Capture the cell that displays the provided text and extract its (X, Y) central coordinate. 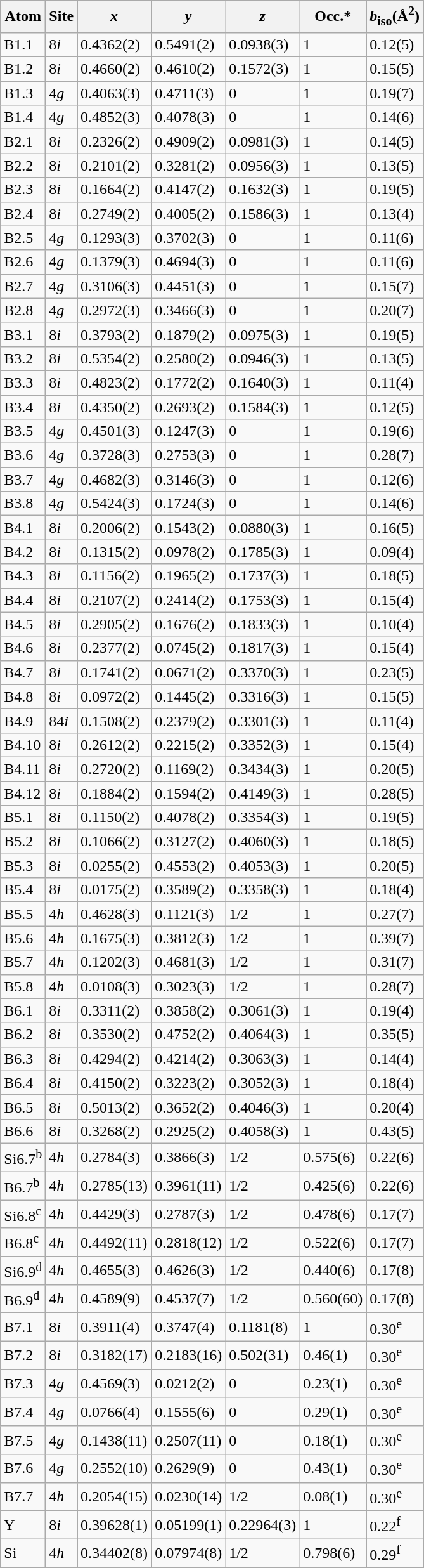
0.2326(2) (114, 141)
0.4655(3) (114, 1271)
0.27(7) (395, 914)
0.2972(3) (114, 310)
0.3370(3) (262, 672)
0.1724(3) (189, 504)
0.2818(12) (189, 1242)
0.0938(3) (262, 45)
0.1315(2) (114, 552)
0.46(1) (333, 1355)
biso(Å2) (395, 16)
0.3812(3) (189, 938)
B3.3 (23, 382)
0.3434(3) (262, 769)
0.3268(2) (114, 1131)
0.575(6) (333, 1157)
B4.9 (23, 721)
0.4294(2) (114, 1059)
B6.2 (23, 1035)
0.3866(3) (189, 1157)
0.23(5) (395, 672)
0.4553(2) (189, 866)
0.2925(2) (189, 1131)
B4.1 (23, 528)
B2.8 (23, 310)
0.3961(11) (189, 1186)
0.16(5) (395, 528)
B4.7 (23, 672)
B3.6 (23, 455)
0.09(4) (395, 552)
B5.1 (23, 818)
0.3858(2) (189, 1010)
0.0230(14) (189, 1497)
B5.3 (23, 866)
0.12(6) (395, 480)
B2.5 (23, 238)
0.5354(2) (114, 358)
0.560(60) (333, 1299)
0.23(1) (333, 1384)
Si6.8c (23, 1214)
0.4752(2) (189, 1035)
0.3146(3) (189, 480)
0.0175(2) (114, 890)
0.3061(3) (262, 1010)
0.1676(2) (189, 624)
0.3182(17) (114, 1355)
0.1379(3) (114, 262)
0.3301(3) (262, 721)
0.4501(3) (114, 431)
0.1066(2) (114, 842)
0.2753(3) (189, 455)
0.3352(3) (262, 745)
B5.7 (23, 962)
0.3358(3) (262, 890)
0.4362(2) (114, 45)
0.4350(2) (114, 407)
Y (23, 1525)
0.4005(2) (189, 214)
0.0880(3) (262, 528)
y (189, 16)
0.1121(3) (189, 914)
0.3311(2) (114, 1010)
0.19(6) (395, 431)
0.4660(2) (114, 69)
0.1737(3) (262, 576)
B6.8c (23, 1242)
0.4147(2) (189, 190)
0.4150(2) (114, 1083)
0.4060(3) (262, 842)
0.2785(13) (114, 1186)
Site (61, 16)
0.08(1) (333, 1497)
0.0978(2) (189, 552)
z (262, 16)
B6.3 (23, 1059)
0.4537(7) (189, 1299)
0.4589(9) (114, 1299)
0.4058(3) (262, 1131)
0.0972(2) (114, 696)
0.2749(2) (114, 214)
0.1675(3) (114, 938)
0.05199(1) (189, 1525)
B6.7b (23, 1186)
Si6.9d (23, 1271)
B5.6 (23, 938)
B5.2 (23, 842)
0.2414(2) (189, 600)
0.3023(3) (189, 986)
0.1884(2) (114, 794)
0.14(4) (395, 1059)
0.39628(1) (114, 1525)
B3.5 (23, 431)
0.1965(2) (189, 576)
0.19(7) (395, 93)
B4.5 (23, 624)
0.3589(2) (189, 890)
0.1156(2) (114, 576)
0.3281(2) (189, 166)
0.1181(8) (262, 1327)
0.4711(3) (189, 93)
0.20(4) (395, 1107)
B7.6 (23, 1469)
0.4064(3) (262, 1035)
B1.4 (23, 117)
B3.7 (23, 480)
0.28(5) (395, 794)
B5.5 (23, 914)
0.4451(3) (189, 286)
0.1543(2) (189, 528)
0.5491(2) (189, 45)
0.1632(3) (262, 190)
0.2580(2) (189, 358)
0.1247(3) (189, 431)
B1.3 (23, 93)
B4.10 (23, 745)
0.4909(2) (189, 141)
0.34402(8) (114, 1553)
0.1785(3) (262, 552)
0.440(6) (333, 1271)
B6.9d (23, 1299)
0.10(4) (395, 624)
B4.6 (23, 648)
0.522(6) (333, 1242)
0.07974(8) (189, 1553)
0.3793(2) (114, 334)
B4.4 (23, 600)
0.29(1) (333, 1412)
0.2905(2) (114, 624)
0.3316(3) (262, 696)
0.1664(2) (114, 190)
B3.2 (23, 358)
0.0671(2) (189, 672)
0.4078(3) (189, 117)
0.2006(2) (114, 528)
0.3911(4) (114, 1327)
0.0975(3) (262, 334)
0.2507(11) (189, 1440)
0.2612(2) (114, 745)
0.4149(3) (262, 794)
0.4078(2) (189, 818)
0.20(7) (395, 310)
0.3728(3) (114, 455)
B2.1 (23, 141)
0.4610(2) (189, 69)
0.2107(2) (114, 600)
0.1772(2) (189, 382)
0.4694(3) (189, 262)
0.3223(2) (189, 1083)
0.0981(3) (262, 141)
Atom (23, 16)
0.4628(3) (114, 914)
0.19(4) (395, 1010)
0.1445(2) (189, 696)
B5.4 (23, 890)
Si (23, 1553)
0.1202(3) (114, 962)
0.502(31) (262, 1355)
B7.2 (23, 1355)
0.4214(2) (189, 1059)
0.4626(3) (189, 1271)
0.2552(10) (114, 1469)
B6.6 (23, 1131)
B4.3 (23, 576)
0.4063(3) (114, 93)
0.1586(3) (262, 214)
B2.4 (23, 214)
0.0108(3) (114, 986)
0.2720(2) (114, 769)
0.3052(3) (262, 1083)
0.14(5) (395, 141)
0.2379(2) (189, 721)
0.2183(16) (189, 1355)
0.1572(3) (262, 69)
0.43(1) (333, 1469)
B2.3 (23, 190)
B5.8 (23, 986)
0.2377(2) (114, 648)
B2.7 (23, 286)
0.798(6) (333, 1553)
0.1508(2) (114, 721)
B3.1 (23, 334)
x (114, 16)
0.39(7) (395, 938)
0.4682(3) (114, 480)
0.3652(2) (189, 1107)
B7.4 (23, 1412)
0.22964(3) (262, 1525)
B3.4 (23, 407)
0.1293(3) (114, 238)
0.3354(3) (262, 818)
0.15(7) (395, 286)
0.3063(3) (262, 1059)
B4.2 (23, 552)
Occ.* (333, 16)
B4.12 (23, 794)
0.18(1) (333, 1440)
B2.6 (23, 262)
B1.2 (23, 69)
0.4046(3) (262, 1107)
B2.2 (23, 166)
0.4429(3) (114, 1214)
0.2215(2) (189, 745)
B6.5 (23, 1107)
0.2054(15) (114, 1497)
0.3106(3) (114, 286)
0.3530(2) (114, 1035)
B3.8 (23, 504)
0.5424(3) (114, 504)
0.3127(2) (189, 842)
0.1555(6) (189, 1412)
0.2101(2) (114, 166)
0.2629(9) (189, 1469)
0.4823(2) (114, 382)
0.1640(3) (262, 382)
0.1438(11) (114, 1440)
0.13(4) (395, 214)
0.0745(2) (189, 648)
0.2787(3) (189, 1214)
0.43(5) (395, 1131)
0.4681(3) (189, 962)
0.1833(3) (262, 624)
0.3466(3) (189, 310)
0.1753(3) (262, 600)
84i (61, 721)
0.0956(3) (262, 166)
0.1150(2) (114, 818)
0.3702(3) (189, 238)
0.1169(2) (189, 769)
0.5013(2) (114, 1107)
B1.1 (23, 45)
0.0212(2) (189, 1384)
0.478(6) (333, 1214)
0.1594(2) (189, 794)
B6.4 (23, 1083)
B7.5 (23, 1440)
0.1584(3) (262, 407)
0.22f (395, 1525)
B4.8 (23, 696)
0.4852(3) (114, 117)
0.425(6) (333, 1186)
0.29f (395, 1553)
0.4053(3) (262, 866)
0.1817(3) (262, 648)
0.4569(3) (114, 1384)
0.1879(2) (189, 334)
0.0255(2) (114, 866)
0.2693(2) (189, 407)
B7.1 (23, 1327)
Si6.7b (23, 1157)
B4.11 (23, 769)
0.35(5) (395, 1035)
0.1741(2) (114, 672)
0.3747(4) (189, 1327)
0.31(7) (395, 962)
B7.7 (23, 1497)
0.4492(11) (114, 1242)
B7.3 (23, 1384)
0.0946(3) (262, 358)
0.0766(4) (114, 1412)
0.2784(3) (114, 1157)
B6.1 (23, 1010)
